Return the (X, Y) coordinate for the center point of the cell that contains the specified text.  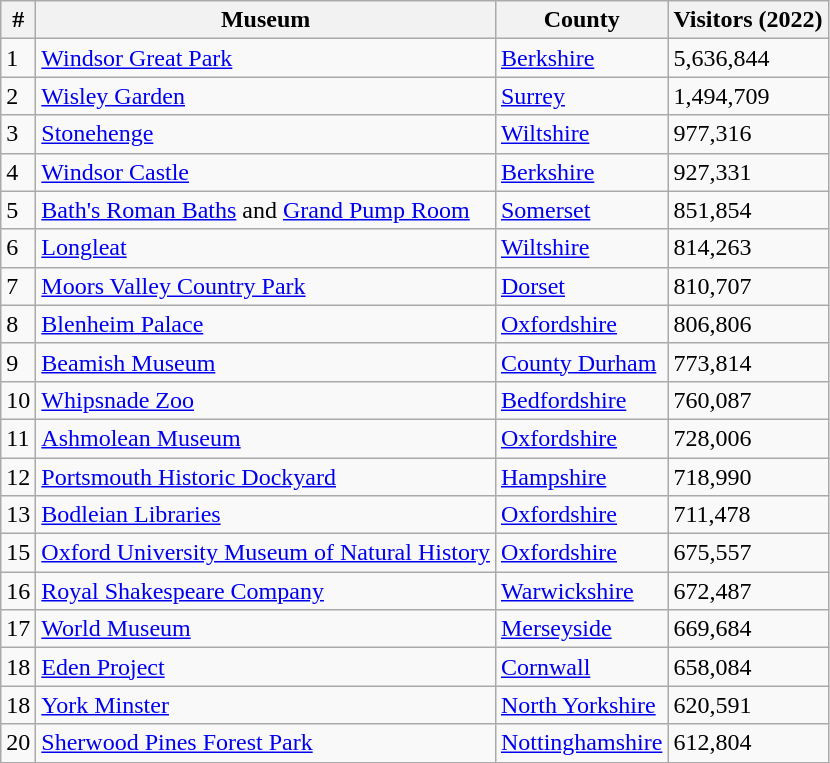
Oxford University Museum of Natural History (266, 553)
Hampshire (581, 477)
Eden Project (266, 667)
County (581, 20)
12 (18, 477)
Royal Shakespeare Company (266, 591)
675,557 (748, 553)
Ashmolean Museum (266, 438)
Merseyside (581, 629)
16 (18, 591)
814,263 (748, 248)
Windsor Castle (266, 172)
Bedfordshire (581, 400)
3 (18, 134)
Surrey (581, 96)
Dorset (581, 286)
Somerset (581, 210)
773,814 (748, 362)
669,684 (748, 629)
13 (18, 515)
York Minster (266, 705)
Cornwall (581, 667)
Stonehenge (266, 134)
Portsmouth Historic Dockyard (266, 477)
County Durham (581, 362)
806,806 (748, 324)
Nottinghamshire (581, 743)
# (18, 20)
1 (18, 58)
2 (18, 96)
711,478 (748, 515)
Longleat (266, 248)
20 (18, 743)
10 (18, 400)
620,591 (748, 705)
5,636,844 (748, 58)
1,494,709 (748, 96)
Warwickshire (581, 591)
851,854 (748, 210)
760,087 (748, 400)
658,084 (748, 667)
728,006 (748, 438)
5 (18, 210)
17 (18, 629)
Sherwood Pines Forest Park (266, 743)
927,331 (748, 172)
977,316 (748, 134)
Blenheim Palace (266, 324)
11 (18, 438)
Windsor Great Park (266, 58)
Wisley Garden (266, 96)
7 (18, 286)
9 (18, 362)
Visitors (2022) (748, 20)
Bodleian Libraries (266, 515)
Beamish Museum (266, 362)
Bath's Roman Baths and Grand Pump Room (266, 210)
World Museum (266, 629)
15 (18, 553)
6 (18, 248)
4 (18, 172)
718,990 (748, 477)
Moors Valley Country Park (266, 286)
Museum (266, 20)
Whipsnade Zoo (266, 400)
North Yorkshire (581, 705)
672,487 (748, 591)
612,804 (748, 743)
810,707 (748, 286)
8 (18, 324)
